Provide the [X, Y] coordinate of the cell's center where the given text is located.  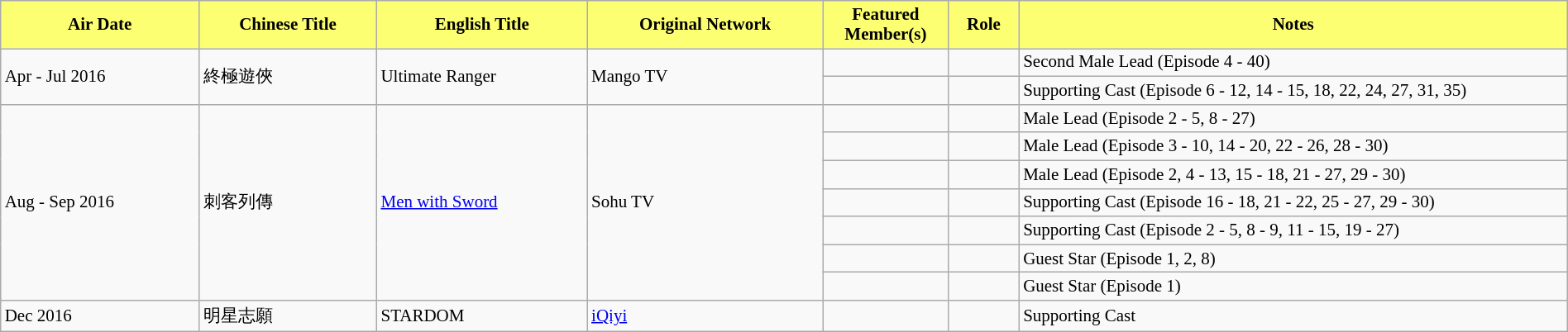
Male Lead (Episode 3 - 10, 14 - 20, 22 - 26, 28 - 30) [1293, 146]
Ultimate Ranger [483, 77]
Second Male Lead (Episode 4 - 40) [1293, 63]
Apr - Jul 2016 [100, 77]
Featured Member(s) [886, 25]
iQiyi [705, 315]
Supporting Cast [1293, 315]
明星志願 [288, 315]
Supporting Cast (Episode 2 - 5, 8 - 9, 11 - 15, 19 - 27) [1293, 230]
Sohu TV [705, 202]
刺客列傳 [288, 202]
STARDOM [483, 315]
Male Lead (Episode 2 - 5, 8 - 27) [1293, 118]
Supporting Cast (Episode 6 - 12, 14 - 15, 18, 22, 24, 27, 31, 35) [1293, 91]
Supporting Cast (Episode 16 - 18, 21 - 22, 25 - 27, 29 - 30) [1293, 202]
Aug - Sep 2016 [100, 202]
Notes [1293, 25]
Air Date [100, 25]
Male Lead (Episode 2, 4 - 13, 15 - 18, 21 - 27, 29 - 30) [1293, 174]
終極遊俠 [288, 77]
Men with Sword [483, 202]
Guest Star (Episode 1) [1293, 287]
Mango TV [705, 77]
Original Network [705, 25]
Chinese Title [288, 25]
English Title [483, 25]
Role [984, 25]
Dec 2016 [100, 315]
Guest Star (Episode 1, 2, 8) [1293, 258]
